Locate the cell with the specified text and output its [x, y] center coordinate. 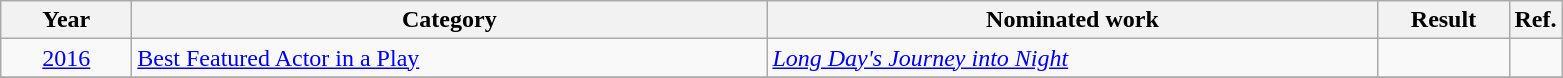
Category [450, 20]
Nominated work [1072, 20]
2016 [66, 58]
Result [1444, 20]
Best Featured Actor in a Play [450, 58]
Year [66, 20]
Long Day's Journey into Night [1072, 58]
Ref. [1536, 20]
